Provide the (x, y) coordinate of the cell's center where the given text is located.  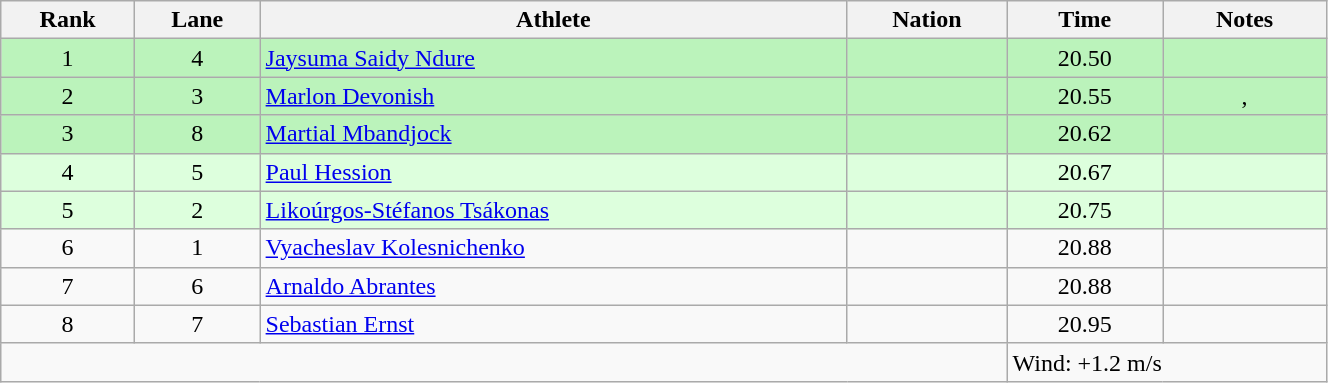
20.67 (1085, 172)
Time (1085, 20)
Paul Hession (554, 172)
Wind: +1.2 m/s (1166, 362)
Likoúrgos-Stéfanos Tsákonas (554, 210)
Athlete (554, 20)
Jaysuma Saidy Ndure (554, 58)
Nation (927, 20)
20.95 (1085, 324)
Notes (1245, 20)
Marlon Devonish (554, 96)
Sebastian Ernst (554, 324)
Lane (197, 20)
, (1245, 96)
Vyacheslav Kolesnichenko (554, 248)
20.62 (1085, 134)
20.55 (1085, 96)
20.50 (1085, 58)
Arnaldo Abrantes (554, 286)
20.75 (1085, 210)
Martial Mbandjock (554, 134)
Rank (68, 20)
